Identify which cell holds the provided text, then report its [x, y] central coordinate. 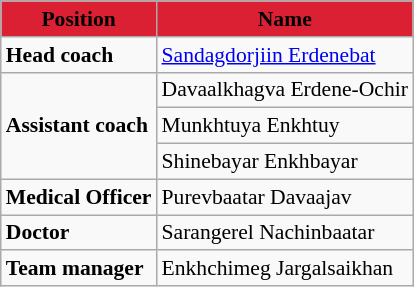
Team manager [79, 269]
Assistant coach [79, 126]
Sandagdorjiin Erdenebat [285, 55]
Doctor [79, 233]
Name [285, 19]
Munkhtuya Enkhtuy [285, 126]
Head coach [79, 55]
Enkhchimeg Jargalsaikhan [285, 269]
Purevbaatar Davaajav [285, 197]
Shinebayar Enkhbayar [285, 162]
Sarangerel Nachinbaatar [285, 233]
Davaalkhagva Erdene-Ochir [285, 90]
Medical Officer [79, 197]
Position [79, 19]
